Capture the cell that displays the provided text and extract its [x, y] central coordinate. 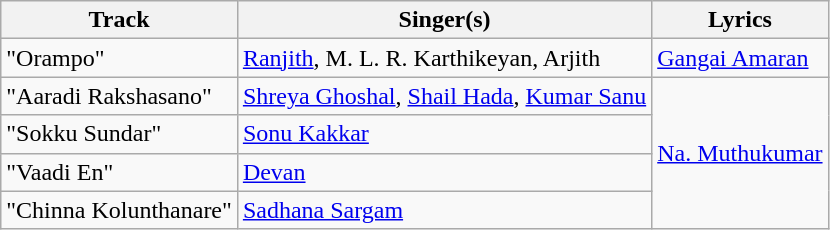
Devan [444, 172]
Sonu Kakkar [444, 134]
Singer(s) [444, 20]
"Vaadi En" [120, 172]
Na. Muthukumar [740, 153]
"Aaradi Rakshasano" [120, 96]
Lyrics [740, 20]
Sadhana Sargam [444, 210]
Track [120, 20]
Gangai Amaran [740, 58]
"Orampo" [120, 58]
"Sokku Sundar" [120, 134]
Ranjith, M. L. R. Karthikeyan, Arjith [444, 58]
"Chinna Kolunthanare" [120, 210]
Shreya Ghoshal, Shail Hada, Kumar Sanu [444, 96]
